Return the [X, Y] coordinate for the center point of the cell that contains the specified text.  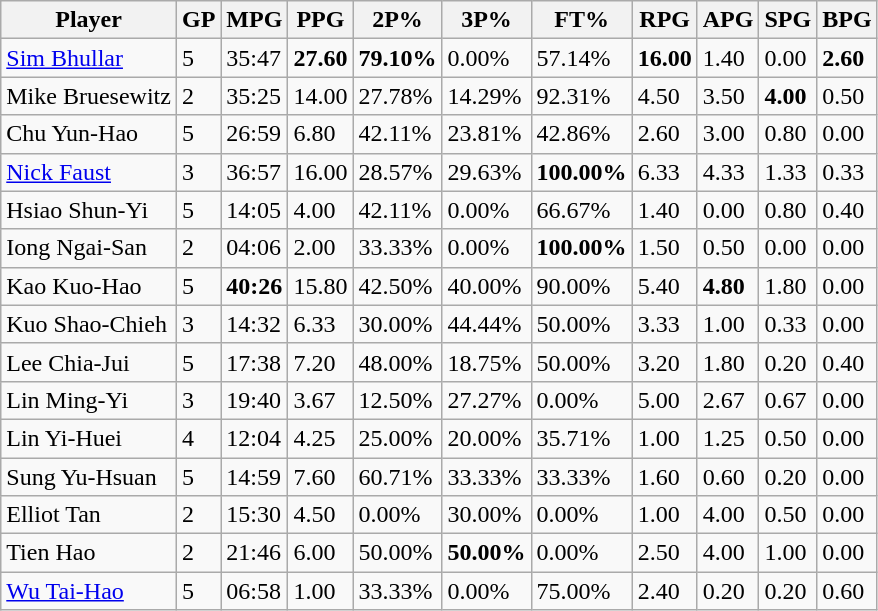
4 [198, 438]
Kuo Shao-Chieh [89, 324]
PPG [320, 20]
Hsiao Shun-Yi [89, 210]
2P% [398, 20]
5.40 [664, 286]
7.60 [320, 477]
14.00 [320, 96]
Wu Tai-Hao [89, 591]
BPG [847, 20]
3.33 [664, 324]
1.25 [728, 438]
14.29% [486, 96]
2.67 [728, 400]
42.86% [582, 134]
21:46 [254, 553]
27.27% [486, 400]
Player [89, 20]
5.00 [664, 400]
20.00% [486, 438]
MPG [254, 20]
57.14% [582, 58]
3.50 [728, 96]
2.50 [664, 553]
3.00 [728, 134]
42.50% [398, 286]
6.80 [320, 134]
27.78% [398, 96]
Kao Kuo-Hao [89, 286]
3.20 [664, 362]
90.00% [582, 286]
1.33 [788, 172]
75.00% [582, 591]
19:40 [254, 400]
35.71% [582, 438]
Tien Hao [89, 553]
Lee Chia-Jui [89, 362]
15.80 [320, 286]
RPG [664, 20]
92.31% [582, 96]
2.00 [320, 248]
35:25 [254, 96]
40.00% [486, 286]
36:57 [254, 172]
29.63% [486, 172]
1.60 [664, 477]
7.20 [320, 362]
27.60 [320, 58]
12.50% [398, 400]
Elliot Tan [89, 515]
60.71% [398, 477]
SPG [788, 20]
4.33 [728, 172]
14:32 [254, 324]
14:05 [254, 210]
17:38 [254, 362]
6.00 [320, 553]
44.44% [486, 324]
3.67 [320, 400]
0.67 [788, 400]
Nick Faust [89, 172]
4.80 [728, 286]
Sim Bhullar [89, 58]
66.67% [582, 210]
15:30 [254, 515]
3P% [486, 20]
Chu Yun-Hao [89, 134]
35:47 [254, 58]
06:58 [254, 591]
12:04 [254, 438]
FT% [582, 20]
18.75% [486, 362]
Iong Ngai-San [89, 248]
79.10% [398, 58]
14:59 [254, 477]
2.40 [664, 591]
Sung Yu-Hsuan [89, 477]
25.00% [398, 438]
4.25 [320, 438]
40:26 [254, 286]
Lin Ming-Yi [89, 400]
APG [728, 20]
26:59 [254, 134]
GP [198, 20]
1.50 [664, 248]
23.81% [486, 134]
48.00% [398, 362]
04:06 [254, 248]
28.57% [398, 172]
Lin Yi-Huei [89, 438]
Mike Bruesewitz [89, 96]
